Pinpoint the cell where the given text exists, returning its (X, Y) midpoint coordinate. 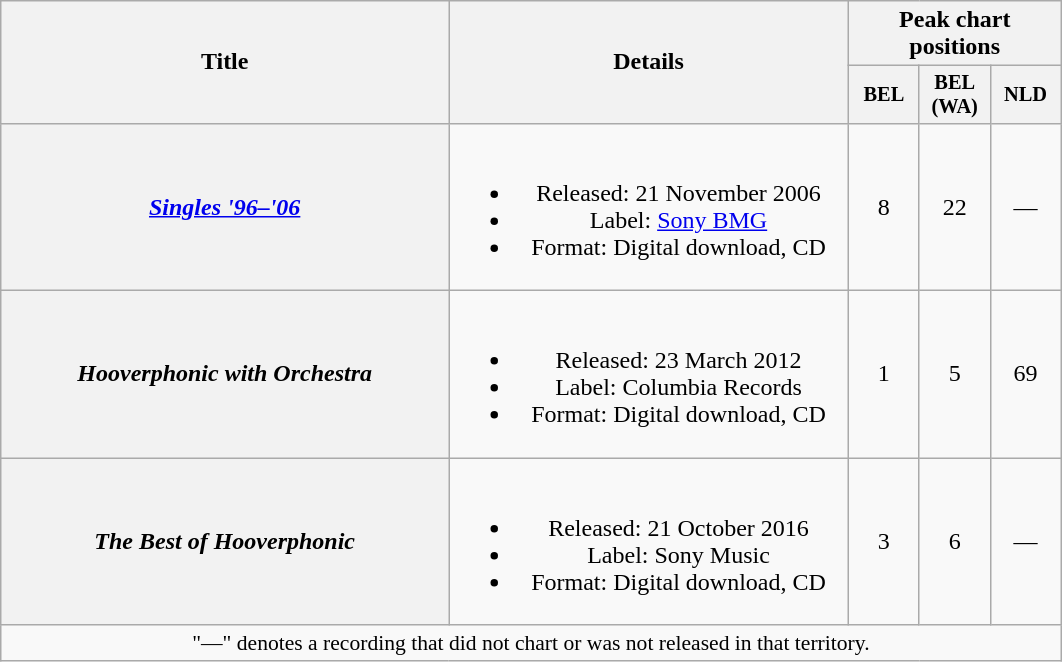
6 (954, 542)
Hooverphonic with Orchestra (225, 374)
69 (1026, 374)
BEL (884, 95)
22 (954, 206)
1 (884, 374)
Details (649, 62)
BEL(WA) (954, 95)
Released: 21 November 2006Label: Sony BMGFormat: Digital download, CD (649, 206)
Released: 23 March 2012Label: Columbia RecordsFormat: Digital download, CD (649, 374)
"—" denotes a recording that did not chart or was not released in that territory. (531, 643)
Singles '96–'06 (225, 206)
NLD (1026, 95)
Peak chart positions (954, 34)
Released: 21 October 2016Label: Sony MusicFormat: Digital download, CD (649, 542)
Title (225, 62)
The Best of Hooverphonic (225, 542)
8 (884, 206)
5 (954, 374)
3 (884, 542)
